Extract the (x, y) coordinate from the center of the cell holding the provided text.  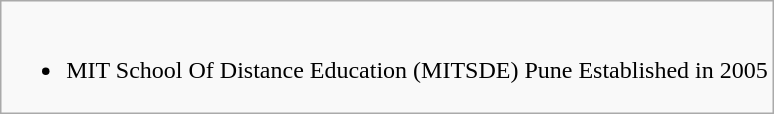
MIT School Of Distance Education (MITSDE) Pune Established in 2005 (388, 58)
